Provide the [X, Y] coordinate of the cell's center where the given text is located.  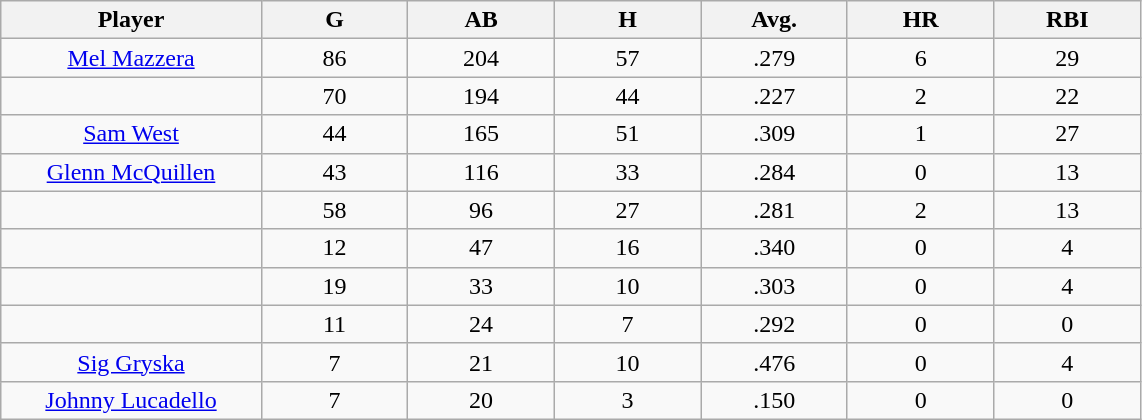
47 [482, 248]
.281 [774, 210]
RBI [1068, 20]
204 [482, 58]
58 [334, 210]
.340 [774, 248]
12 [334, 248]
29 [1068, 58]
.309 [774, 134]
43 [334, 172]
51 [628, 134]
.292 [774, 324]
19 [334, 286]
.279 [774, 58]
194 [482, 96]
.284 [774, 172]
Sam West [132, 134]
Avg. [774, 20]
1 [920, 134]
24 [482, 324]
21 [482, 362]
HR [920, 20]
86 [334, 58]
AB [482, 20]
116 [482, 172]
11 [334, 324]
57 [628, 58]
165 [482, 134]
3 [628, 400]
Johnny Lucadello [132, 400]
G [334, 20]
16 [628, 248]
.303 [774, 286]
20 [482, 400]
Player [132, 20]
96 [482, 210]
.150 [774, 400]
70 [334, 96]
Glenn McQuillen [132, 172]
.476 [774, 362]
.227 [774, 96]
Sig Gryska [132, 362]
Mel Mazzera [132, 58]
22 [1068, 96]
6 [920, 58]
H [628, 20]
